Capture the cell that displays the provided text and extract its (x, y) central coordinate. 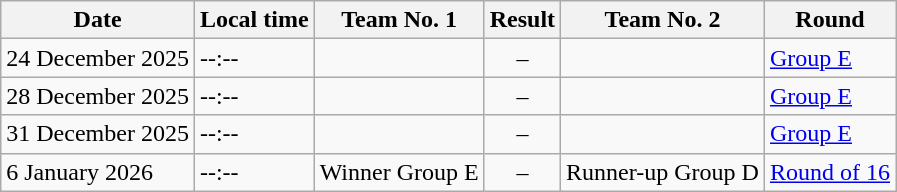
Runner-up Group D (663, 172)
Round (830, 20)
Round of 16 (830, 172)
24 December 2025 (98, 58)
Result (522, 20)
Team No. 1 (399, 20)
Team No. 2 (663, 20)
28 December 2025 (98, 96)
Local time (254, 20)
Winner Group E (399, 172)
6 January 2026 (98, 172)
Date (98, 20)
31 December 2025 (98, 134)
